Provide the (x, y) coordinate of the cell's center where the given text is located.  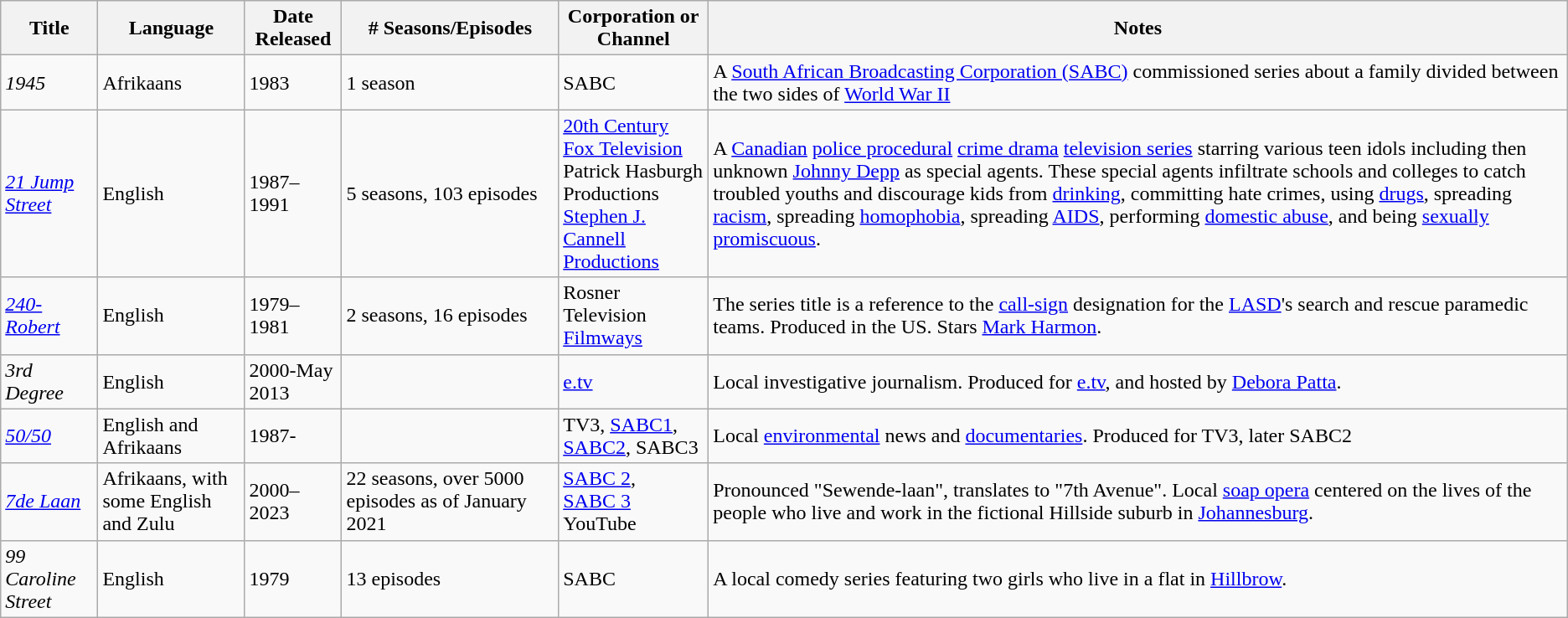
13 episodes (451, 579)
Local environmental news and documentaries. Produced for TV3, later SABC2 (1138, 435)
3rd Degree (49, 382)
A local comedy series featuring two girls who live in a flat in Hillbrow. (1138, 579)
22 seasons, over 5000 episodes as of January 2021 (451, 502)
English and Afrikaans (171, 435)
1979 (293, 579)
2000-May 2013 (293, 382)
The series title is a reference to the call-sign designation for the LASD's search and rescue paramedic teams. Produced in the US. Stars Mark Harmon. (1138, 316)
SABC 2,SABC 3YouTube (633, 502)
5 seasons, 103 episodes (451, 193)
2 seasons, 16 episodes (451, 316)
240-Robert (49, 316)
TV3, SABC1, SABC2, SABC3 (633, 435)
Afrikaans (171, 82)
1979–1981 (293, 316)
Corporation or Channel (633, 28)
7de Laan (49, 502)
e.tv (633, 382)
A South African Broadcasting Corporation (SABC) commissioned series about a family divided between the two sides of World War II (1138, 82)
Title (49, 28)
Afrikaans, with some English and Zulu (171, 502)
Language (171, 28)
50/50 (49, 435)
1983 (293, 82)
1987- (293, 435)
Date Released (293, 28)
1987–1991 (293, 193)
1 season (451, 82)
Local investigative journalism. Produced for e.tv, and hosted by Debora Patta. (1138, 382)
# Seasons/Episodes (451, 28)
2000–2023 (293, 502)
Rosner TelevisionFilmways (633, 316)
99 Caroline Street (49, 579)
Notes (1138, 28)
20th Century Fox TelevisionPatrick Hasburgh ProductionsStephen J. Cannell Productions (633, 193)
21 Jump Street (49, 193)
1945 (49, 82)
